Output the [x, y] coordinate of the center of the cell containing the given text.  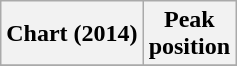
Chart (2014) [72, 34]
Peakposition [189, 34]
